Detect which cell encompasses the target text, then output its [x, y] center coordinate. 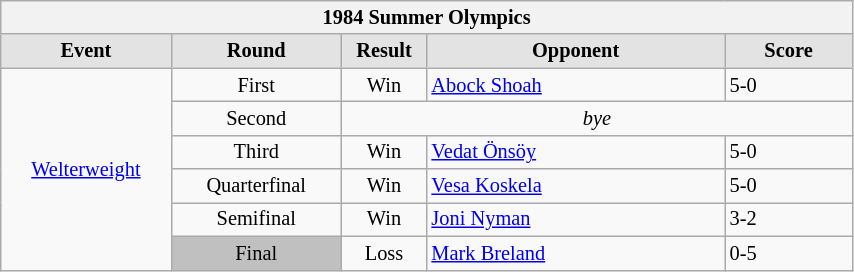
Score [789, 51]
Vedat Önsöy [576, 152]
Loss [384, 253]
Vesa Koskela [576, 186]
bye [596, 118]
Abock Shoah [576, 85]
Round [256, 51]
Semifinal [256, 219]
Event [86, 51]
Third [256, 152]
Mark Breland [576, 253]
Joni Nyman [576, 219]
Quarterfinal [256, 186]
Opponent [576, 51]
3-2 [789, 219]
Second [256, 118]
Result [384, 51]
Welterweight [86, 169]
1984 Summer Olympics [427, 17]
Final [256, 253]
0-5 [789, 253]
First [256, 85]
